Find where the given text appears and provide that cell's center as (X, Y) coordinate. 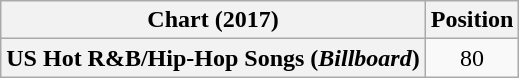
80 (472, 58)
Position (472, 20)
Chart (2017) (213, 20)
US Hot R&B/Hip-Hop Songs (Billboard) (213, 58)
